Capture the cell that displays the provided text and extract its (X, Y) central coordinate. 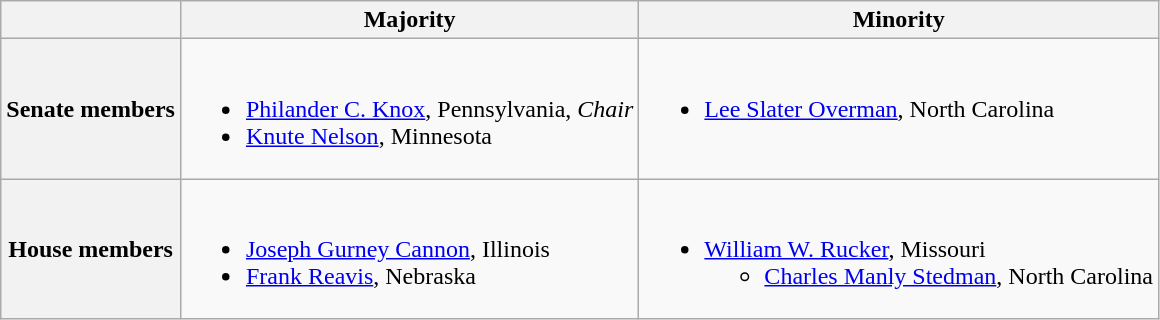
Joseph Gurney Cannon, IllinoisFrank Reavis, Nebraska (409, 249)
Philander C. Knox, Pennsylvania, ChairKnute Nelson, Minnesota (409, 109)
Lee Slater Overman, North Carolina (899, 109)
Senate members (91, 109)
William W. Rucker, Missouri Charles Manly Stedman, North Carolina (899, 249)
Majority (409, 20)
Minority (899, 20)
House members (91, 249)
